Pinpoint the cell where the given text exists, returning its [X, Y] midpoint coordinate. 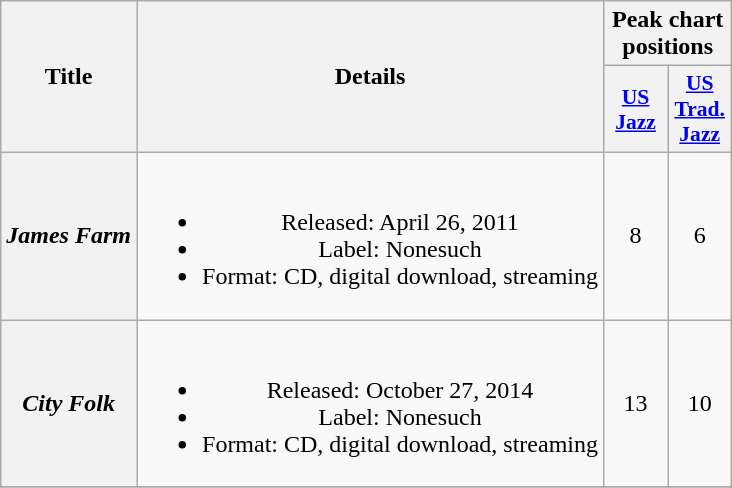
Peak chart positions [668, 34]
USTrad.Jazz [700, 110]
6 [700, 236]
Released: October 27, 2014Label: NonesuchFormat: CD, digital download, streaming [370, 404]
8 [636, 236]
Details [370, 77]
James Farm [69, 236]
13 [636, 404]
City Folk [69, 404]
Title [69, 77]
10 [700, 404]
Released: April 26, 2011Label: NonesuchFormat: CD, digital download, streaming [370, 236]
USJazz [636, 110]
